Extract the (X, Y) coordinate from the center of the cell holding the provided text.  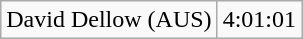
David Dellow (AUS) (109, 20)
4:01:01 (259, 20)
